Scan for the cell matching the given text and deliver its [X, Y] coordinate at center. 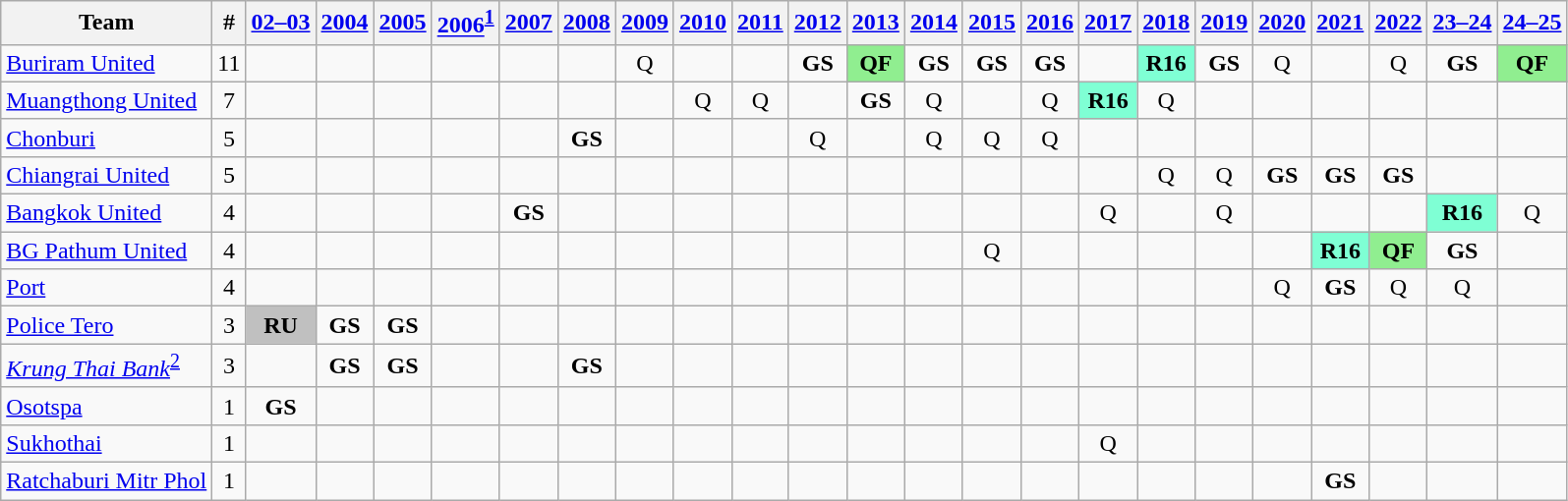
20061 [466, 24]
2021 [1341, 24]
2008 [586, 24]
2011 [760, 24]
# [229, 24]
2004 [344, 24]
23–24 [1463, 24]
2013 [875, 24]
Chonburi [106, 138]
Bangkok United [106, 213]
2020 [1282, 24]
2014 [934, 24]
7 [229, 100]
02–03 [281, 24]
Police Tero [106, 325]
2012 [818, 24]
2007 [529, 24]
Buriram United [106, 63]
RU [281, 325]
2022 [1398, 24]
Port [106, 288]
Osotspa [106, 406]
2009 [645, 24]
2018 [1166, 24]
Krung Thai Bank2 [106, 365]
Sukhothai [106, 443]
Team [106, 24]
Chiangrai United [106, 175]
2010 [702, 24]
Ratchaburi Mitr Phol [106, 480]
2005 [403, 24]
24–25 [1532, 24]
Muangthong United [106, 100]
2015 [991, 24]
2019 [1225, 24]
2017 [1109, 24]
BG Pathum United [106, 250]
2016 [1050, 24]
11 [229, 63]
